Pinpoint the cell where the given text exists, returning its [x, y] midpoint coordinate. 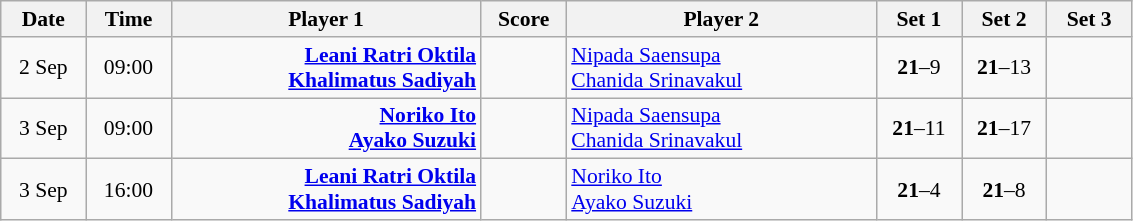
21–11 [918, 128]
21–8 [1004, 190]
2 Sep [44, 68]
21–4 [918, 190]
Time [128, 19]
Score [524, 19]
Date [44, 19]
21–17 [1004, 128]
21–13 [1004, 68]
Set 1 [918, 19]
Player 1 [326, 19]
Set 3 [1090, 19]
Set 2 [1004, 19]
Player 2 [721, 19]
16:00 [128, 190]
21–9 [918, 68]
